From the cell containing the given text, extract its center point as (x, y) coordinate. 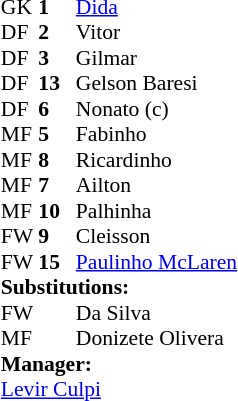
Substitutions: (119, 287)
Palhinha (156, 211)
Ricardinho (156, 160)
10 (57, 211)
2 (57, 33)
Donizete Olivera (156, 339)
9 (57, 237)
Manager: (119, 364)
Da Silva (156, 313)
Ailton (156, 185)
Vitor (156, 33)
Fabinho (156, 135)
Cleisson (156, 237)
Gilmar (156, 58)
7 (57, 185)
6 (57, 109)
Nonato (c) (156, 109)
Paulinho McLaren (156, 262)
5 (57, 135)
8 (57, 160)
3 (57, 58)
Gelson Baresi (156, 83)
13 (57, 83)
15 (57, 262)
